Identify which cell holds the provided text, then report its [X, Y] central coordinate. 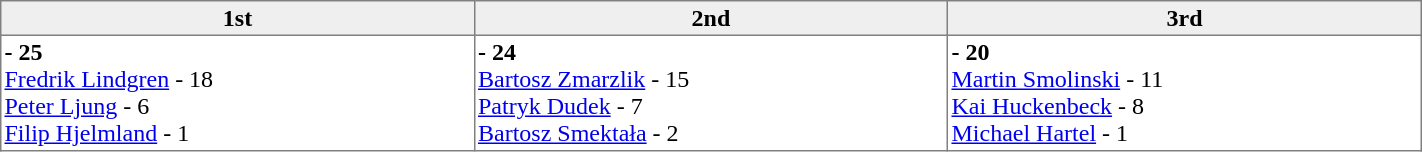
- 25Fredrik Lindgren - 18Peter Ljung - 6Filip Hjelmland - 1 [238, 93]
3rd [1185, 18]
1st [238, 18]
- 24Bartosz Zmarzlik - 15Patryk Dudek - 7Bartosz Smektała - 2 [710, 93]
2nd [710, 18]
- 20Martin Smolinski - 11Kai Huckenbeck - 8Michael Hartel - 1 [1185, 93]
